Provide the (X, Y) coordinate of the cell's center where the given text is located.  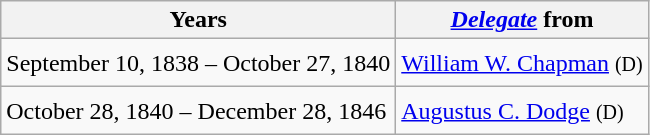
October 28, 1840 – December 28, 1846 (198, 111)
Years (198, 20)
William W. Chapman (D) (522, 63)
Augustus C. Dodge (D) (522, 111)
Delegate from (522, 20)
September 10, 1838 – October 27, 1840 (198, 63)
